Extract the [X, Y] coordinate from the center of the cell holding the provided text.  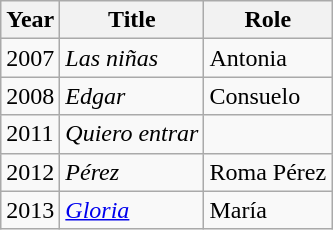
Roma Pérez [268, 172]
2012 [30, 172]
Pérez [132, 172]
Role [268, 20]
Title [132, 20]
María [268, 210]
Las niñas [132, 58]
Quiero entrar [132, 134]
Gloria [132, 210]
2008 [30, 96]
2013 [30, 210]
Consuelo [268, 96]
Antonia [268, 58]
2011 [30, 134]
2007 [30, 58]
Year [30, 20]
Edgar [132, 96]
